Search for the cell housing the specified text and yield its (x, y) center coordinate. 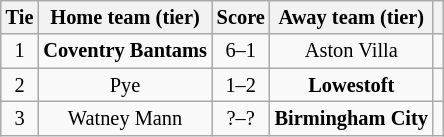
Lowestoft (352, 85)
1 (20, 51)
Coventry Bantams (124, 51)
Aston Villa (352, 51)
2 (20, 85)
6–1 (241, 51)
Tie (20, 17)
Home team (tier) (124, 17)
Score (241, 17)
1–2 (241, 85)
3 (20, 118)
Birmingham City (352, 118)
Watney Mann (124, 118)
Pye (124, 85)
Away team (tier) (352, 17)
?–? (241, 118)
